From the cell containing the given text, extract its center point as [X, Y] coordinate. 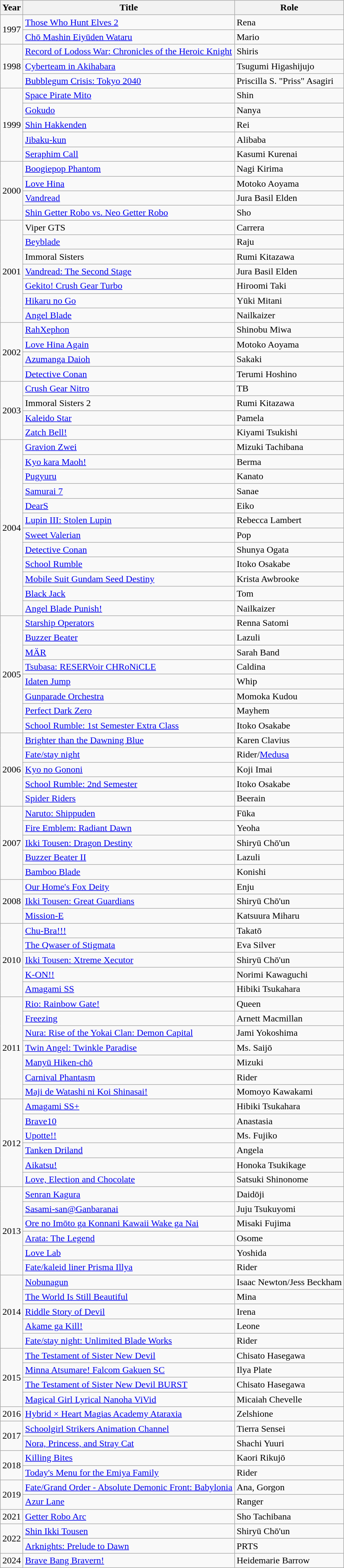
Ana, Gorgon [289, 1487]
Samurai 7 [129, 491]
Shin [289, 95]
Shiris [289, 52]
MÄR [129, 652]
Whip [289, 682]
Ikki Tousen: Great Guardians [129, 901]
Azur Lane [129, 1502]
Zelshione [289, 1414]
Vandread [129, 198]
Schoolgirl Strikers Animation Channel [129, 1429]
Brave10 [129, 1121]
School Rumble: 2nd Semester [129, 784]
Queen [289, 1004]
Perfect Dark Zero [129, 711]
Eva Silver [289, 945]
Pop [289, 535]
Manyū Hiken-chō [129, 1062]
Twin Angel: Twinkle Paradise [129, 1048]
Rei [289, 125]
Juju Tsukuyomi [289, 1209]
Sho Tachibana [289, 1516]
Sho [289, 213]
2021 [12, 1516]
Jami Yokoshima [289, 1033]
Rena [289, 22]
Chu-Bra!!! [129, 931]
Fire Emblem: Radiant Dawn [129, 828]
The World Is Still Beautiful [129, 1297]
Love, Election and Chocolate [129, 1180]
Naruto: Shippuden [129, 813]
Space Pirate Mito [129, 95]
Micaiah Chevelle [289, 1399]
Katsuura Miharu [289, 916]
2003 [12, 410]
Viper GTS [129, 227]
Maji de Watashi ni Koi Shinasai! [129, 1092]
2011 [12, 1048]
Chō Mashin Eiyūden Wataru [129, 37]
2005 [12, 674]
Nanya [289, 110]
Nura: Rise of the Yokai Clan: Demon Capital [129, 1033]
Shachi Yuuri [289, 1443]
Hiroomi Taki [289, 286]
Arknights: Prelude to Dawn [129, 1546]
Tsubasa: RESERVoir CHRoNiCLE [129, 667]
Caldina [289, 667]
Krista Awbrooke [289, 579]
Rider/Medusa [289, 755]
Shin Getter Robo vs. Neo Getter Robo [129, 213]
2006 [12, 769]
Tierra Sensei [289, 1429]
1997 [12, 30]
Idaten Jump [129, 682]
Shunya Ogata [289, 550]
Crush Gear Nitro [129, 388]
Black Jack [129, 593]
Bamboo Blade [129, 872]
Yūki Mitani [289, 301]
Sasami-san@Ganbaranai [129, 1209]
Zatch Bell! [129, 433]
Gekito! Crush Gear Turbo [129, 286]
Mario [289, 37]
2014 [12, 1311]
Buzzer Beater II [129, 857]
Misaki Fujima [289, 1224]
Buzzer Beater [129, 637]
Bubblegum Crisis: Tokyo 2040 [129, 81]
2001 [12, 271]
2004 [12, 528]
2002 [12, 352]
Hikaru no Go [129, 301]
Getter Robo Arc [129, 1516]
Carnival Phantasm [129, 1077]
2013 [12, 1231]
Sanae [289, 491]
Starship Operators [129, 623]
Beyblade [129, 242]
Year [12, 8]
Fate/kaleid liner Prisma Illya [129, 1267]
Angel Blade [129, 315]
Mayhem [289, 711]
Ikki Tousen: Xtreme Xecutor [129, 960]
Amagami SS+ [129, 1106]
Yoshida [289, 1253]
Terumi Hoshino [289, 374]
Momoka Kudou [289, 696]
2016 [12, 1414]
RahXephon [129, 330]
Minna Atsumare! Falcom Gakuen SC [129, 1370]
Brighter than the Dawning Blue [129, 740]
Amagami SS [129, 989]
Ms. Fujiko [289, 1136]
Carrera [289, 227]
Rebecca Lambert [289, 520]
Jibaku-kun [129, 139]
2017 [12, 1436]
Ilya Plate [289, 1370]
Angel Blade Punish! [129, 608]
Beerain [289, 799]
TB [289, 388]
Enju [289, 886]
Kaleido Star [129, 418]
PRTS [289, 1546]
Boogiepop Phantom [129, 169]
Riddle Story of Devil [129, 1311]
2015 [12, 1377]
Love Hina Again [129, 344]
Kaori Rikujō [289, 1458]
The Testament of Sister New Devil [129, 1355]
The Testament of Sister New Devil BURST [129, 1385]
Akame ga Kill! [129, 1326]
Nagi Kirima [289, 169]
2008 [12, 901]
Ore no Imōto ga Konnani Kawaii Wake ga Nai [129, 1224]
Cyberteam in Akihabara [129, 66]
Honoka Tsukikage [289, 1165]
Kyo kara Maoh! [129, 462]
K-ON!! [129, 975]
Mizuki Tachibana [289, 447]
Tom [289, 593]
Seraphim Call [129, 154]
Nobunagun [129, 1282]
Sarah Band [289, 652]
Raju [289, 242]
DearS [129, 506]
Angela [289, 1150]
Osome [289, 1238]
Title [129, 8]
Fate/Grand Order - Absolute Demonic Front: Babylonia [129, 1487]
Arata: The Legend [129, 1238]
Fate/stay night [129, 755]
Love Lab [129, 1253]
Alibaba [289, 139]
Record of Lodoss War: Chronicles of the Heroic Knight [129, 52]
Brave Bang Bravern! [129, 1560]
Lupin III: Stolen Lupin [129, 520]
Hybrid × Heart Magias Academy Ataraxia [129, 1414]
Momoyo Kawakami [289, 1092]
Kyo no Gononi [129, 769]
Role [289, 8]
Kiyami Tsukishi [289, 433]
Daidōji [289, 1194]
Gunparade Orchestra [129, 696]
Sweet Valerian [129, 535]
Kanato [289, 476]
Shinobu Miwa [289, 330]
Yeoha [289, 828]
The Qwaser of Stigmata [129, 945]
Nora, Princess, and Stray Cat [129, 1443]
Priscilla S. "Priss" Asagiri [289, 81]
Immoral Sisters 2 [129, 403]
Karen Clavius [289, 740]
Shin Hakkenden [129, 125]
Arnett Macmillan [289, 1018]
School Rumble: 1st Semester Extra Class [129, 725]
Ranger [289, 1502]
Vandread: The Second Stage [129, 271]
Magical Girl Lyrical Nanoha ViVid [129, 1399]
Spider Riders [129, 799]
2018 [12, 1465]
Today's Menu for the Emiya Family [129, 1473]
Mina [289, 1297]
Satsuki Shinonome [289, 1180]
Shin Ikki Tousen [129, 1531]
Konishi [289, 872]
Mission-E [129, 916]
Koji Imai [289, 769]
Anastasia [289, 1121]
Gravion Zwei [129, 447]
Fūka [289, 813]
Leone [289, 1326]
Pugyuru [129, 476]
Gokudo [129, 110]
2010 [12, 960]
Irena [289, 1311]
Takatō [289, 931]
Ikki Tousen: Dragon Destiny [129, 843]
Killing Bites [129, 1458]
Renna Satomi [289, 623]
Those Who Hunt Elves 2 [129, 22]
Heidemarie Barrow [289, 1560]
Freezing [129, 1018]
Tanken Driland [129, 1150]
2012 [12, 1143]
Our Home's Fox Deity [129, 886]
Ms. Saijō [289, 1048]
Berma [289, 462]
2007 [12, 843]
Aikatsu! [129, 1165]
2022 [12, 1538]
1998 [12, 66]
Upotte!! [129, 1136]
Mizuki [289, 1062]
2000 [12, 191]
Immoral Sisters [129, 257]
Pamela [289, 418]
Senran Kagura [129, 1194]
1999 [12, 125]
Love Hina [129, 184]
Mobile Suit Gundam Seed Destiny [129, 579]
2024 [12, 1560]
Tsugumi Higashijujo [289, 66]
Azumanga Daioh [129, 359]
Sakaki [289, 359]
Rio: Rainbow Gate! [129, 1004]
Isaac Newton/Jess Beckham [289, 1282]
Fate/stay night: Unlimited Blade Works [129, 1341]
School Rumble [129, 564]
Eiko [289, 506]
2019 [12, 1494]
Kasumi Kurenai [289, 154]
Norimi Kawaguchi [289, 975]
